Pinpoint the cell where the given text exists, returning its (X, Y) midpoint coordinate. 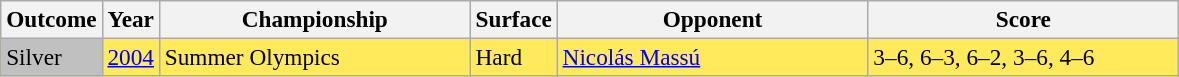
Score (1024, 19)
Championship (314, 19)
Hard (514, 57)
Summer Olympics (314, 57)
Opponent (712, 19)
Year (130, 19)
Nicolás Massú (712, 57)
2004 (130, 57)
Outcome (52, 19)
Surface (514, 19)
Silver (52, 57)
3–6, 6–3, 6–2, 3–6, 4–6 (1024, 57)
